Provide the [x, y] coordinate of the cell's center where the given text is located.  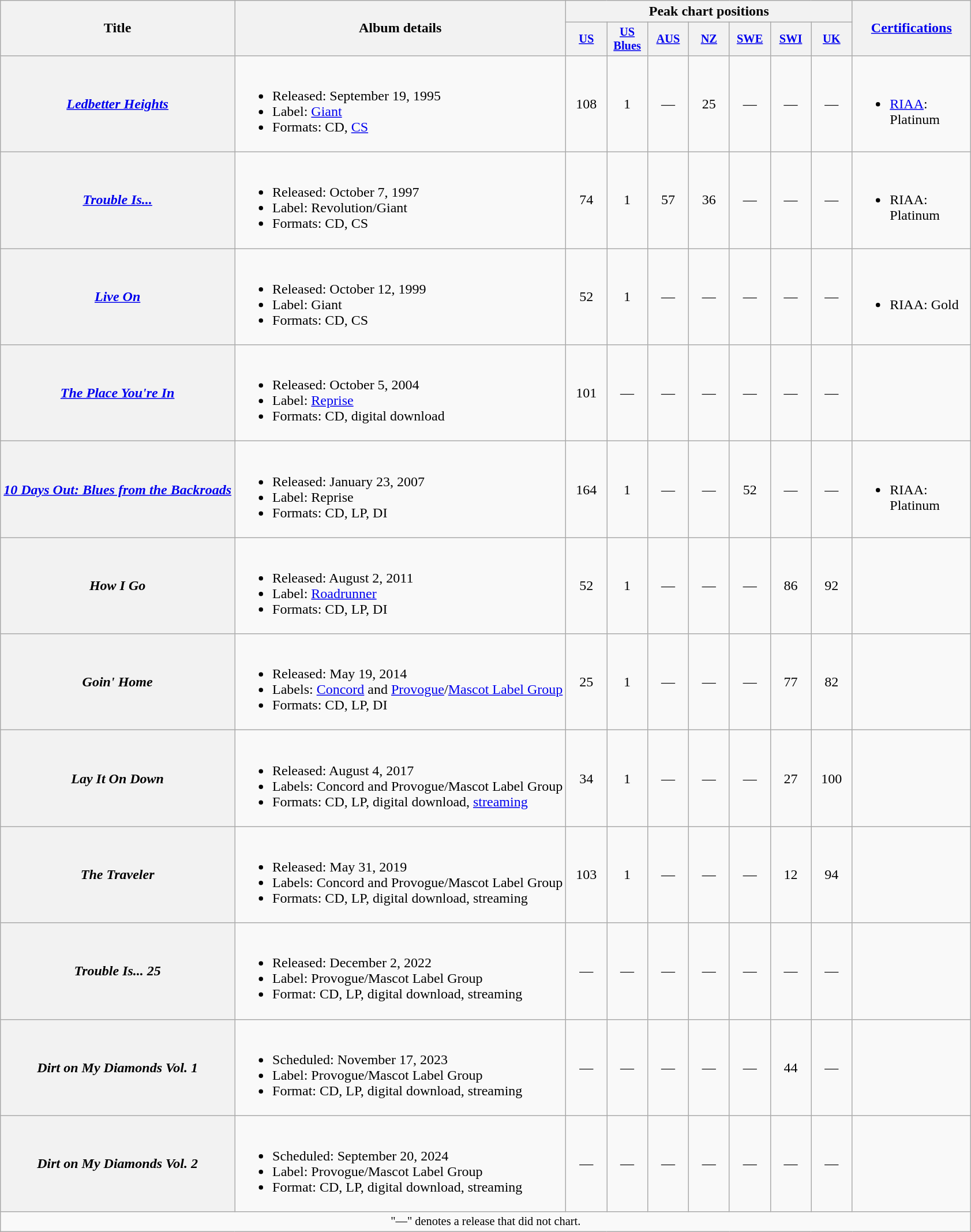
36 [708, 201]
UK [832, 39]
57 [668, 201]
Live On [118, 296]
The Traveler [118, 874]
RIAA: Gold [912, 296]
12 [790, 874]
77 [790, 682]
92 [832, 586]
Released: August 4, 2017Labels: Concord and Provogue/Mascot Label GroupFormats: CD, LP, digital download, streaming [400, 779]
101 [586, 393]
74 [586, 201]
Album details [400, 28]
Ledbetter Heights [118, 104]
Title [118, 28]
Scheduled: November 17, 2023Label: Provogue/Mascot Label GroupFormat: CD, LP, digital download, streaming [400, 1067]
44 [790, 1067]
NZ [708, 39]
Released: October 7, 1997Label: Revolution/GiantFormats: CD, CS [400, 201]
SWE [750, 39]
Dirt on My Diamonds Vol. 2 [118, 1164]
Dirt on My Diamonds Vol. 1 [118, 1067]
82 [832, 682]
Released: August 2, 2011Label: RoadrunnerFormats: CD, LP, DI [400, 586]
Released: September 19, 1995Label: GiantFormats: CD, CS [400, 104]
34 [586, 779]
Released: December 2, 2022Label: Provogue/Mascot Label GroupFormat: CD, LP, digital download, streaming [400, 971]
Trouble Is... [118, 201]
Released: October 12, 1999Label: GiantFormats: CD, CS [400, 296]
100 [832, 779]
The Place You're In [118, 393]
"—" denotes a release that did not chart. [486, 1222]
27 [790, 779]
Trouble Is... 25 [118, 971]
86 [790, 586]
USBlues [628, 39]
US [586, 39]
AUS [668, 39]
164 [586, 489]
How I Go [118, 586]
Released: May 31, 2019Labels: Concord and Provogue/Mascot Label GroupFormats: CD, LP, digital download, streaming [400, 874]
Peak chart positions [709, 12]
Released: October 5, 2004Label: RepriseFormats: CD, digital download [400, 393]
Scheduled: September 20, 2024Label: Provogue/Mascot Label GroupFormat: CD, LP, digital download, streaming [400, 1164]
108 [586, 104]
Released: May 19, 2014Labels: Concord and Provogue/Mascot Label GroupFormats: CD, LP, DI [400, 682]
Released: January 23, 2007Label: RepriseFormats: CD, LP, DI [400, 489]
SWI [790, 39]
Lay It On Down [118, 779]
10 Days Out: Blues from the Backroads [118, 489]
Certifications [912, 28]
94 [832, 874]
103 [586, 874]
Goin' Home [118, 682]
